Return [x, y] of the center of cell containing provided text 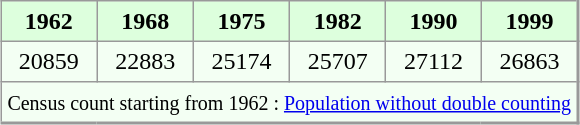
1962 [49, 21]
26863 [530, 61]
Census count starting from 1962 : Population without double counting [290, 102]
1982 [338, 21]
20859 [49, 61]
1999 [530, 21]
27112 [434, 61]
25174 [241, 61]
22883 [145, 61]
1975 [241, 21]
25707 [338, 61]
1968 [145, 21]
1990 [434, 21]
